Scan for the cell matching the given text and deliver its [X, Y] coordinate at center. 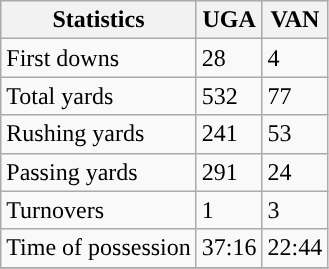
Passing yards [99, 172]
28 [229, 58]
4 [295, 58]
53 [295, 134]
Turnovers [99, 210]
First downs [99, 58]
Total yards [99, 96]
77 [295, 96]
241 [229, 134]
Rushing yards [99, 134]
Time of possession [99, 248]
Statistics [99, 20]
291 [229, 172]
3 [295, 210]
532 [229, 96]
37:16 [229, 248]
24 [295, 172]
UGA [229, 20]
1 [229, 210]
22:44 [295, 248]
VAN [295, 20]
